For the text-containing cell, return its midpoint in [x, y] coordinate format. 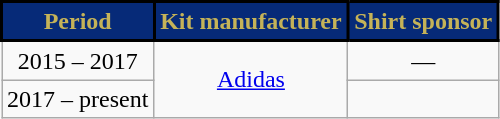
2017 – present [78, 99]
2015 – 2017 [78, 60]
Shirt sponsor [424, 22]
Period [78, 22]
Kit manufacturer [251, 22]
Adidas [251, 80]
— [424, 60]
